Detect which cell encompasses the target text, then output its (X, Y) center coordinate. 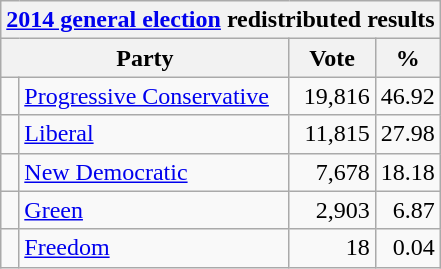
11,815 (332, 134)
7,678 (332, 172)
Progressive Conservative (154, 96)
Vote (332, 58)
0.04 (408, 248)
18.18 (408, 172)
2014 general election redistributed results (220, 20)
New Democratic (154, 172)
2,903 (332, 210)
6.87 (408, 210)
Liberal (154, 134)
Green (154, 210)
46.92 (408, 96)
18 (332, 248)
27.98 (408, 134)
Freedom (154, 248)
% (408, 58)
Party (145, 58)
19,816 (332, 96)
